From the cell containing the given text, extract its center point as (x, y) coordinate. 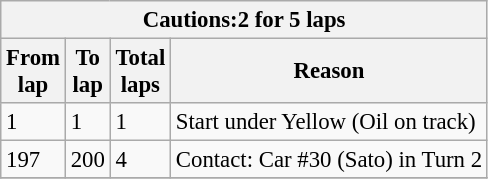
Tolap (88, 72)
Contact: Car #30 (Sato) in Turn 2 (330, 160)
Totallaps (140, 72)
4 (140, 160)
197 (34, 160)
Fromlap (34, 72)
Reason (330, 72)
Start under Yellow (Oil on track) (330, 122)
200 (88, 160)
Cautions:2 for 5 laps (244, 20)
